Return [x, y] of the center of cell containing provided text 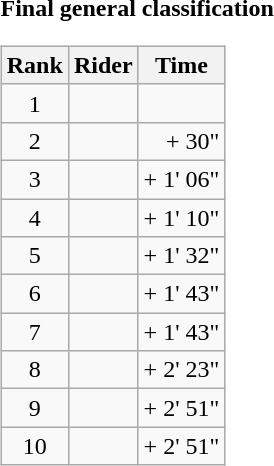
Rider [103, 65]
10 [34, 446]
+ 2' 23" [182, 370]
+ 1' 32" [182, 256]
Rank [34, 65]
5 [34, 256]
+ 1' 10" [182, 217]
+ 30" [182, 141]
3 [34, 179]
4 [34, 217]
2 [34, 141]
7 [34, 332]
1 [34, 103]
+ 1' 06" [182, 179]
6 [34, 294]
8 [34, 370]
9 [34, 408]
Time [182, 65]
